Scan for the cell matching the given text and deliver its [X, Y] coordinate at center. 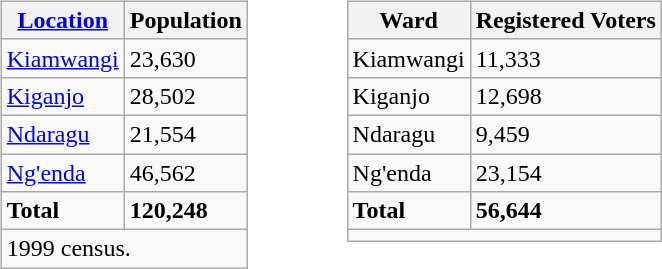
23,154 [566, 173]
11,333 [566, 58]
23,630 [186, 58]
21,554 [186, 134]
Ward [408, 20]
120,248 [186, 211]
1999 census. [124, 249]
Registered Voters [566, 20]
Population [186, 20]
Location [62, 20]
46,562 [186, 173]
12,698 [566, 96]
28,502 [186, 96]
56,644 [566, 211]
9,459 [566, 134]
